For the text-containing cell, return its midpoint in [X, Y] coordinate format. 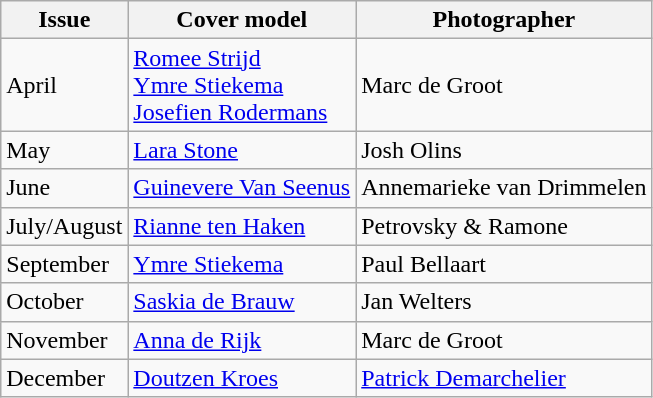
September [64, 264]
Lara Stone [242, 150]
Saskia de Brauw [242, 302]
Cover model [242, 20]
November [64, 340]
Petrovsky & Ramone [504, 226]
Guinevere Van Seenus [242, 188]
June [64, 188]
April [64, 85]
Romee StrijdYmre StiekemaJosefien Rodermans [242, 85]
October [64, 302]
Patrick Demarchelier [504, 378]
Annemarieke van Drimmelen [504, 188]
Doutzen Kroes [242, 378]
Jan Welters [504, 302]
Josh Olins [504, 150]
December [64, 378]
Anna de Rijk [242, 340]
Issue [64, 20]
May [64, 150]
Photographer [504, 20]
Ymre Stiekema [242, 264]
July/August [64, 226]
Rianne ten Haken [242, 226]
Paul Bellaart [504, 264]
